Return the [x, y] coordinate for the center point of the cell that contains the specified text.  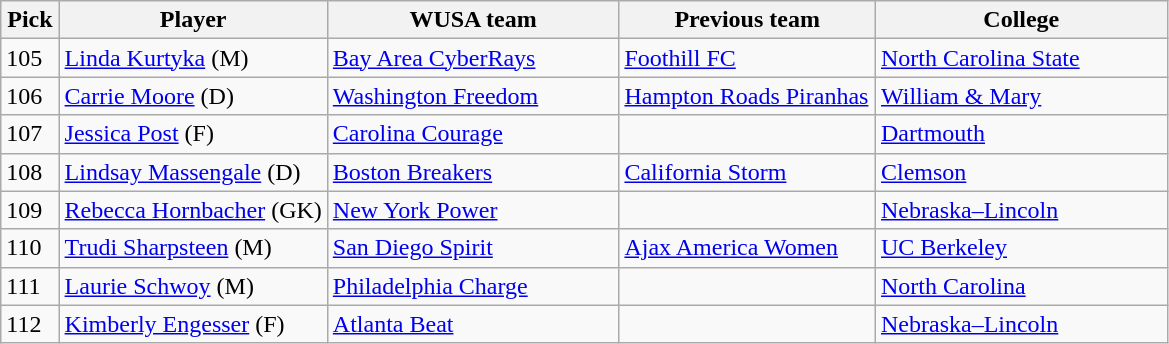
College [1021, 20]
108 [30, 172]
Previous team [748, 20]
WUSA team [473, 20]
New York Power [473, 210]
UC Berkeley [1021, 248]
Boston Breakers [473, 172]
Carrie Moore (D) [193, 96]
105 [30, 58]
110 [30, 248]
107 [30, 134]
Hampton Roads Piranhas [748, 96]
Clemson [1021, 172]
Carolina Courage [473, 134]
Foothill FC [748, 58]
Jessica Post (F) [193, 134]
109 [30, 210]
106 [30, 96]
San Diego Spirit [473, 248]
Pick [30, 20]
Rebecca Hornbacher (GK) [193, 210]
California Storm [748, 172]
Bay Area CyberRays [473, 58]
Linda Kurtyka (M) [193, 58]
Ajax America Women [748, 248]
Atlanta Beat [473, 324]
Lindsay Massengale (D) [193, 172]
North Carolina State [1021, 58]
Dartmouth [1021, 134]
Washington Freedom [473, 96]
Philadelphia Charge [473, 286]
Kimberly Engesser (F) [193, 324]
Player [193, 20]
William & Mary [1021, 96]
111 [30, 286]
North Carolina [1021, 286]
112 [30, 324]
Laurie Schwoy (M) [193, 286]
Trudi Sharpsteen (M) [193, 248]
